Extract the (X, Y) coordinate from the center of the cell holding the provided text.  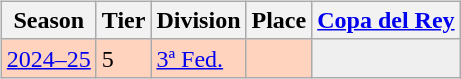
Tier (124, 20)
Place (279, 20)
5 (124, 58)
3ª Fed. (198, 58)
Season (48, 20)
Division (198, 20)
2024–25 (48, 58)
Copa del Rey (386, 20)
